Return (x, y) of the center of cell containing provided text 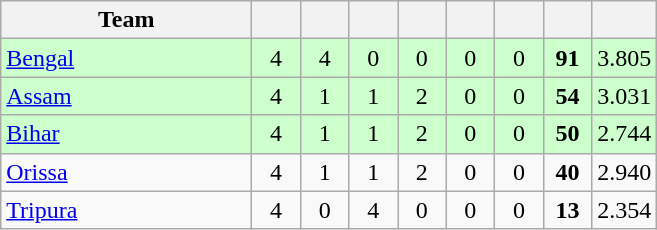
Orissa (126, 172)
2.744 (624, 134)
3.031 (624, 96)
3.805 (624, 58)
Team (126, 20)
Bihar (126, 134)
2.940 (624, 172)
2.354 (624, 210)
13 (568, 210)
Bengal (126, 58)
Assam (126, 96)
Tripura (126, 210)
40 (568, 172)
91 (568, 58)
50 (568, 134)
54 (568, 96)
